Find where the given text appears and provide that cell's center as (x, y) coordinate. 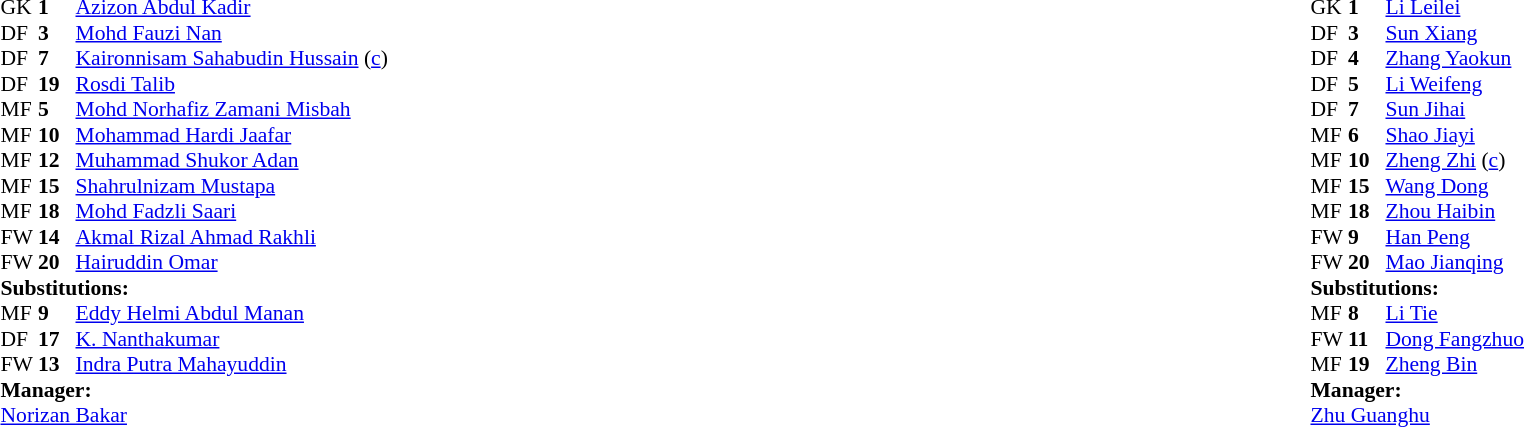
Li Tie (1454, 313)
Dong Fangzhuo (1454, 339)
Sun Xiang (1454, 33)
Mohd Norhafiz Zamani Misbah (232, 109)
Zhang Yaokun (1454, 59)
Li Weifeng (1454, 84)
8 (1367, 313)
Rosdi Talib (232, 84)
Muhammad Shukor Adan (232, 161)
Akmal Rizal Ahmad Rakhli (232, 237)
Indra Putra Mahayuddin (232, 365)
Shahrulnizam Mustapa (232, 186)
Zheng Zhi (c) (1454, 161)
Mao Jianqing (1454, 263)
Kaironnisam Sahabudin Hussain (c) (232, 59)
K. Nanthakumar (232, 339)
17 (57, 339)
Han Peng (1454, 237)
Mohd Fauzi Nan (232, 33)
11 (1367, 339)
Shao Jiayi (1454, 135)
13 (57, 365)
4 (1367, 59)
Zheng Bin (1454, 365)
Wang Dong (1454, 186)
6 (1367, 135)
Mohd Fadzli Saari (232, 211)
Zhou Haibin (1454, 211)
Mohammad Hardi Jaafar (232, 135)
Hairuddin Omar (232, 263)
12 (57, 161)
Eddy Helmi Abdul Manan (232, 313)
14 (57, 237)
Sun Jihai (1454, 109)
